Determine the [X, Y] coordinate at the center of the cell enclosing the given text.  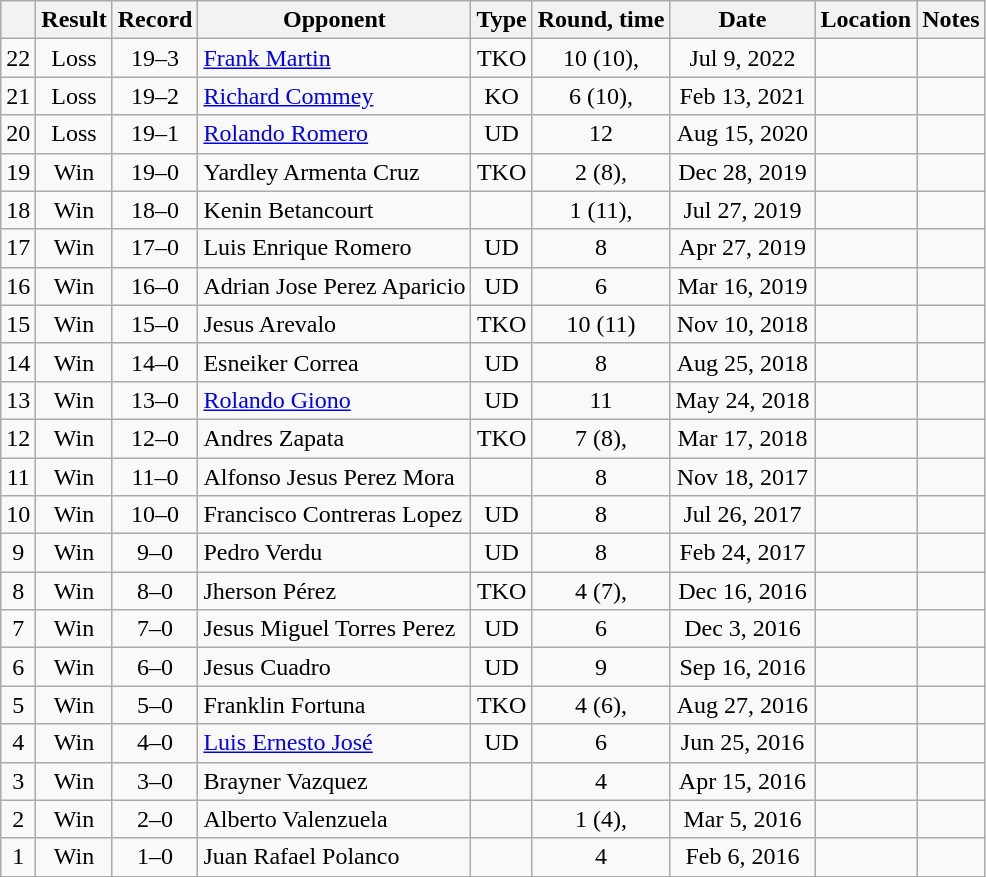
1–0 [155, 857]
Feb 24, 2017 [742, 553]
3 [18, 781]
Jul 27, 2019 [742, 210]
10 [18, 515]
Mar 17, 2018 [742, 438]
Location [866, 20]
Result [74, 20]
Aug 25, 2018 [742, 362]
3–0 [155, 781]
5–0 [155, 705]
15–0 [155, 324]
1 (4), [601, 819]
Record [155, 20]
Jul 9, 2022 [742, 58]
14 [18, 362]
10 (10), [601, 58]
Alfonso Jesus Perez Mora [334, 477]
KO [502, 96]
Adrian Jose Perez Aparicio [334, 286]
9–0 [155, 553]
1 (11), [601, 210]
Franklin Fortuna [334, 705]
6–0 [155, 667]
Dec 16, 2016 [742, 591]
Nov 10, 2018 [742, 324]
Jesus Cuadro [334, 667]
Frank Martin [334, 58]
7–0 [155, 629]
7 (8), [601, 438]
Opponent [334, 20]
Richard Commey [334, 96]
May 24, 2018 [742, 400]
Brayner Vazquez [334, 781]
6 (10), [601, 96]
Andres Zapata [334, 438]
13 [18, 400]
2–0 [155, 819]
Dec 28, 2019 [742, 172]
Apr 15, 2016 [742, 781]
5 [18, 705]
Round, time [601, 20]
19–0 [155, 172]
19–1 [155, 134]
4 (6), [601, 705]
Nov 18, 2017 [742, 477]
17 [18, 248]
8–0 [155, 591]
Juan Rafael Polanco [334, 857]
Notes [951, 20]
19–3 [155, 58]
19 [18, 172]
16–0 [155, 286]
Francisco Contreras Lopez [334, 515]
17–0 [155, 248]
10 (11) [601, 324]
Type [502, 20]
Apr 27, 2019 [742, 248]
15 [18, 324]
Esneiker Correa [334, 362]
Luis Ernesto José [334, 743]
19–2 [155, 96]
Jun 25, 2016 [742, 743]
4 (7), [601, 591]
Aug 27, 2016 [742, 705]
13–0 [155, 400]
Dec 3, 2016 [742, 629]
7 [18, 629]
Yardley Armenta Cruz [334, 172]
Alberto Valenzuela [334, 819]
1 [18, 857]
22 [18, 58]
18–0 [155, 210]
Luis Enrique Romero [334, 248]
20 [18, 134]
Jesus Arevalo [334, 324]
2 [18, 819]
10–0 [155, 515]
11–0 [155, 477]
4–0 [155, 743]
Feb 13, 2021 [742, 96]
Mar 5, 2016 [742, 819]
14–0 [155, 362]
18 [18, 210]
Jul 26, 2017 [742, 515]
Feb 6, 2016 [742, 857]
Jesus Miguel Torres Perez [334, 629]
21 [18, 96]
16 [18, 286]
Kenin Betancourt [334, 210]
Mar 16, 2019 [742, 286]
Date [742, 20]
12–0 [155, 438]
Pedro Verdu [334, 553]
Rolando Giono [334, 400]
2 (8), [601, 172]
Rolando Romero [334, 134]
Jherson Pérez [334, 591]
Sep 16, 2016 [742, 667]
Aug 15, 2020 [742, 134]
